Locate the cell with the specified text and output its [X, Y] center coordinate. 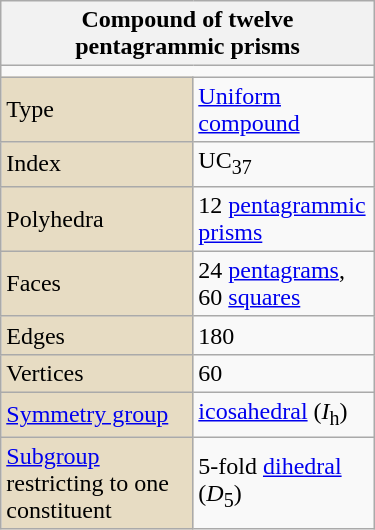
Subgroup restricting to one constituent [97, 483]
Uniform compound [284, 110]
Polyhedra [97, 218]
12 pentagrammic prisms [284, 218]
Type [97, 110]
Compound of twelve pentagrammic prisms [188, 34]
icosahedral (Ih) [284, 415]
Vertices [97, 373]
24 pentagrams, 60 squares [284, 284]
180 [284, 335]
Symmetry group [97, 415]
UC37 [284, 164]
Edges [97, 335]
5-fold dihedral (D5) [284, 483]
Index [97, 164]
Faces [97, 284]
60 [284, 373]
